Scan for the cell matching the given text and deliver its [X, Y] coordinate at center. 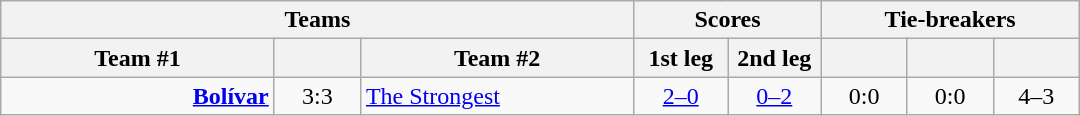
Bolívar [138, 96]
2–0 [681, 96]
Tie-breakers [950, 20]
Team #2 [497, 58]
3:3 [317, 96]
2nd leg [775, 58]
Team #1 [138, 58]
4–3 [1036, 96]
Teams [318, 20]
1st leg [681, 58]
0–2 [775, 96]
Scores [728, 20]
The Strongest [497, 96]
